Return [x, y] of the center of cell containing provided text 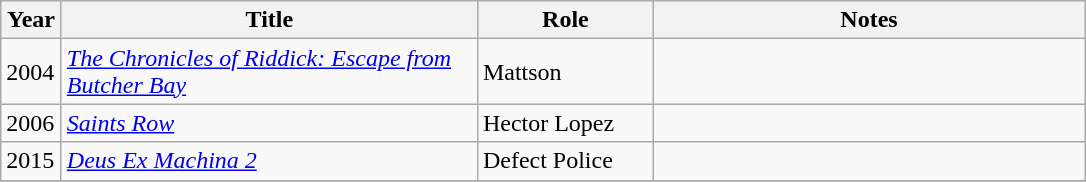
Saints Row [269, 123]
Year [32, 20]
Role [565, 20]
Mattson [565, 72]
Hector Lopez [565, 123]
The Chronicles of Riddick: Escape from Butcher Bay [269, 72]
Notes [868, 20]
2006 [32, 123]
Title [269, 20]
Deus Ex Machina 2 [269, 161]
2015 [32, 161]
Defect Police [565, 161]
2004 [32, 72]
